Locate the cell with the specified text and output its [x, y] center coordinate. 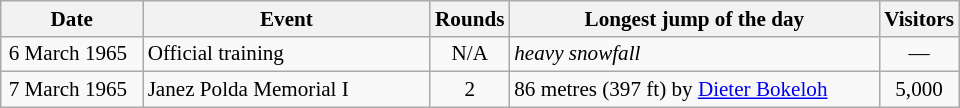
N/A [470, 54]
Event [286, 18]
Longest jump of the day [694, 18]
Official training [286, 54]
6 March 1965 [72, 54]
— [919, 54]
Visitors [919, 18]
5,000 [919, 90]
Date [72, 18]
7 March 1965 [72, 90]
Rounds [470, 18]
86 metres (397 ft) by Dieter Bokeloh [694, 90]
heavy snowfall [694, 54]
2 [470, 90]
Janez Polda Memorial I [286, 90]
